Determine the [x, y] coordinate at the center of the cell enclosing the given text.  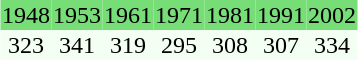
1953 [78, 15]
1971 [180, 15]
1948 [26, 15]
319 [128, 45]
295 [180, 45]
307 [282, 45]
341 [78, 45]
2002 [332, 15]
1961 [128, 15]
1981 [230, 15]
334 [332, 45]
308 [230, 45]
323 [26, 45]
1991 [282, 15]
